Identify which cell holds the provided text, then report its (x, y) central coordinate. 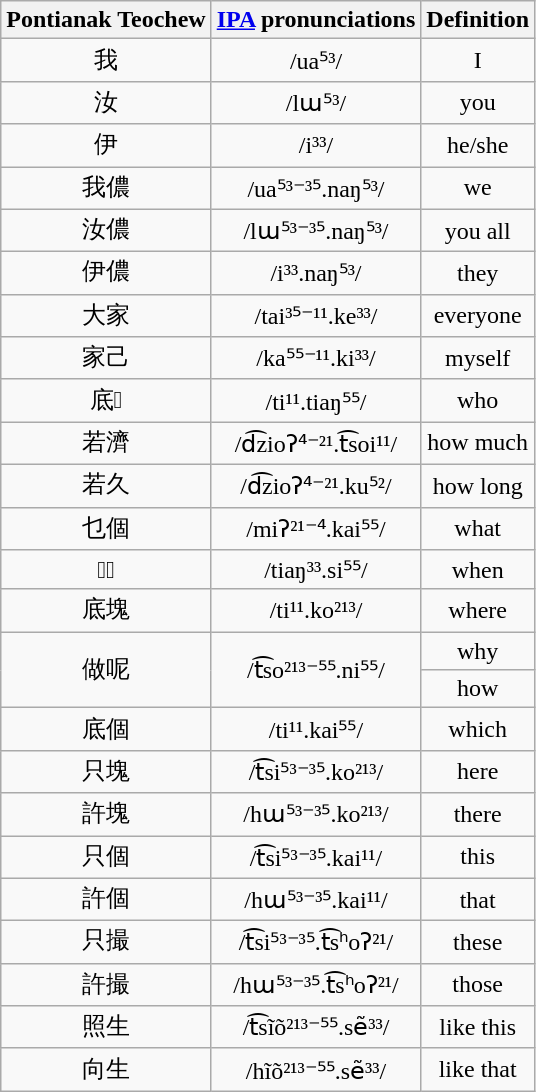
Pontianak Teochew (106, 20)
where (478, 610)
只撮 (106, 942)
伊儂 (106, 274)
Definition (478, 20)
this (478, 858)
伊 (106, 146)
/ua⁵³/ (316, 60)
/hĩõ²¹³⁻⁵⁵.sẽ³³/ (316, 1070)
/ua⁵³⁻³⁵.naŋ⁵³/ (316, 188)
許撮 (106, 984)
/hɯ⁵³⁻³⁵.t͡sʰoʔ²¹/ (316, 984)
who (478, 400)
底塊 (106, 610)
how long (478, 486)
IPA pronunciations (316, 20)
/tai³⁵⁻¹¹.ke³³/ (316, 316)
you (478, 102)
/hɯ⁵³⁻³⁵.ko²¹³/ (316, 814)
做呢 (106, 670)
/ti¹¹.ko²¹³/ (316, 610)
which (478, 730)
/ti¹¹.kai⁵⁵/ (316, 730)
/lɯ⁵³⁻³⁵.naŋ⁵³/ (316, 230)
why (478, 651)
those (478, 984)
/t͡si⁵³⁻³⁵.t͡sʰoʔ²¹/ (316, 942)
you all (478, 230)
/i³³.naŋ⁵³/ (316, 274)
these (478, 942)
we (478, 188)
what (478, 528)
只塊 (106, 772)
how (478, 689)
how much (478, 444)
底𫢗 (106, 400)
/d͡zioʔ⁴⁻²¹.ku⁵²/ (316, 486)
/t͡so²¹³⁻⁵⁵.ni⁵⁵/ (316, 670)
汝 (106, 102)
I (478, 60)
向生 (106, 1070)
我 (106, 60)
/tiaŋ³³.si⁵⁵/ (316, 570)
照生 (106, 1028)
𫢗時 (106, 570)
they (478, 274)
大家 (106, 316)
乜個 (106, 528)
that (478, 900)
汝儂 (106, 230)
/ka⁵⁵⁻¹¹.ki³³/ (316, 358)
家己 (106, 358)
here (478, 772)
若久 (106, 486)
like this (478, 1028)
/t͡si⁵³⁻³⁵.ko²¹³/ (316, 772)
there (478, 814)
/t͡si⁵³⁻³⁵.kai¹¹/ (316, 858)
只個 (106, 858)
若濟 (106, 444)
myself (478, 358)
/d͡zioʔ⁴⁻²¹.t͡soi¹¹/ (316, 444)
when (478, 570)
許塊 (106, 814)
許個 (106, 900)
/t͡sĩõ²¹³⁻⁵⁵.sẽ³³/ (316, 1028)
/ti¹¹.tiaŋ⁵⁵/ (316, 400)
/miʔ²¹⁻⁴.kai⁵⁵/ (316, 528)
/hɯ⁵³⁻³⁵.kai¹¹/ (316, 900)
he/she (478, 146)
everyone (478, 316)
/i³³/ (316, 146)
like that (478, 1070)
底個 (106, 730)
/lɯ⁵³/ (316, 102)
我儂 (106, 188)
